Scan for the cell matching the given text and deliver its [X, Y] coordinate at center. 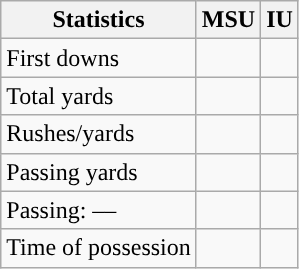
Statistics [99, 20]
First downs [99, 58]
MSU [228, 20]
Passing: –– [99, 210]
IU [280, 20]
Passing yards [99, 172]
Total yards [99, 96]
Time of possession [99, 248]
Rushes/yards [99, 134]
